Scan for the cell matching the given text and deliver its [X, Y] coordinate at center. 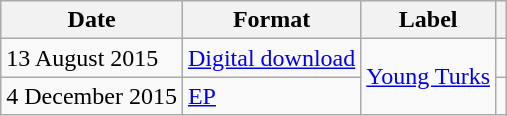
Young Turks [428, 77]
Format [271, 20]
Digital download [271, 58]
Date [92, 20]
4 December 2015 [92, 96]
Label [428, 20]
EP [271, 96]
13 August 2015 [92, 58]
